Pinpoint the cell where the given text exists, returning its [X, Y] midpoint coordinate. 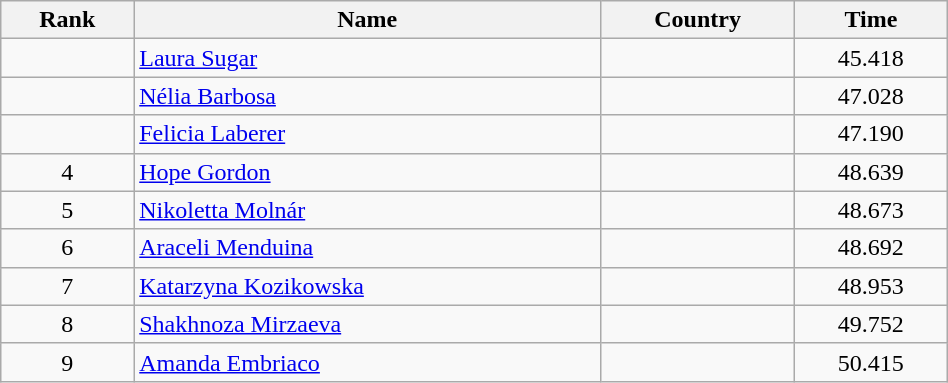
Name [368, 20]
48.692 [870, 248]
Nikoletta Molnár [368, 210]
5 [68, 210]
45.418 [870, 58]
47.028 [870, 96]
6 [68, 248]
Shakhnoza Mirzaeva [368, 324]
47.190 [870, 134]
Rank [68, 20]
Country [698, 20]
Felicia Laberer [368, 134]
49.752 [870, 324]
Hope Gordon [368, 172]
7 [68, 286]
Katarzyna Kozikowska [368, 286]
48.639 [870, 172]
Laura Sugar [368, 58]
48.673 [870, 210]
48.953 [870, 286]
Araceli Menduina [368, 248]
4 [68, 172]
Time [870, 20]
50.415 [870, 362]
9 [68, 362]
8 [68, 324]
Amanda Embriaco [368, 362]
Nélia Barbosa [368, 96]
